Scan for the cell matching the given text and deliver its [x, y] coordinate at center. 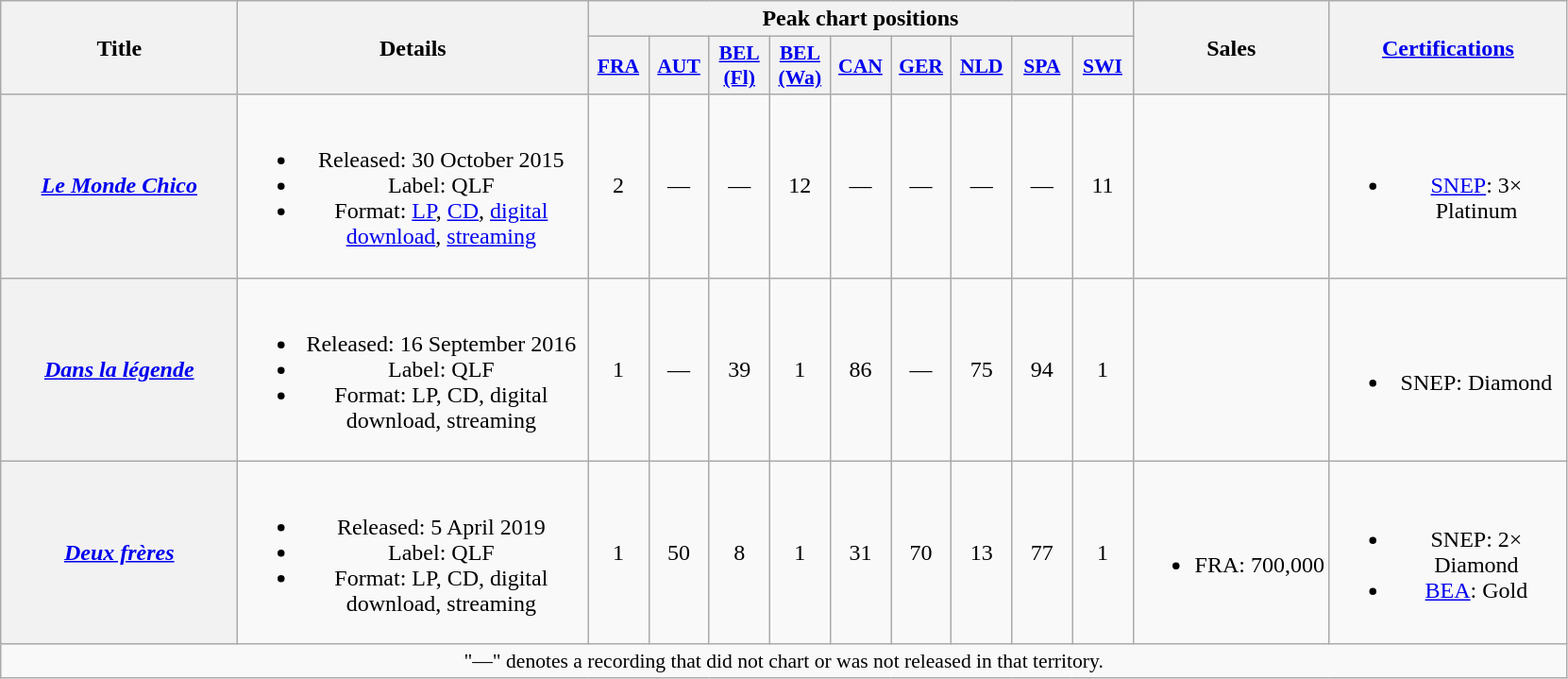
SNEP: 3× Platinum [1448, 186]
AUT [679, 66]
Deux frères [119, 552]
13 [982, 552]
Released: 16 September 2016Label: QLFFormat: LP, CD, digital download, streaming [413, 369]
11 [1103, 186]
CAN [860, 66]
31 [860, 552]
Peak chart positions [861, 19]
FRA: 700,000 [1231, 552]
75 [982, 369]
Sales [1231, 47]
Dans la légende [119, 369]
Released: 30 October 2015Label: QLFFormat: LP, CD, digital download, streaming [413, 186]
77 [1042, 552]
8 [739, 552]
Certifications [1448, 47]
FRA [618, 66]
"—" denotes a recording that did not chart or was not released in that territory. [784, 661]
2 [618, 186]
SWI [1103, 66]
GER [921, 66]
94 [1042, 369]
SNEP: Diamond [1448, 369]
SNEP: 2× DiamondBEA: Gold [1448, 552]
BEL(Wa) [800, 66]
SPA [1042, 66]
Details [413, 47]
Released: 5 April 2019Label: QLFFormat: LP, CD, digital download, streaming [413, 552]
12 [800, 186]
50 [679, 552]
Title [119, 47]
Le Monde Chico [119, 186]
BEL(Fl) [739, 66]
70 [921, 552]
39 [739, 369]
NLD [982, 66]
86 [860, 369]
